From the cell containing the given text, extract its center point as (X, Y) coordinate. 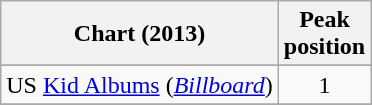
1 (324, 85)
US Kid Albums (Billboard) (140, 85)
Peakposition (324, 34)
Chart (2013) (140, 34)
